Extract the (X, Y) coordinate from the center of the cell holding the provided text.  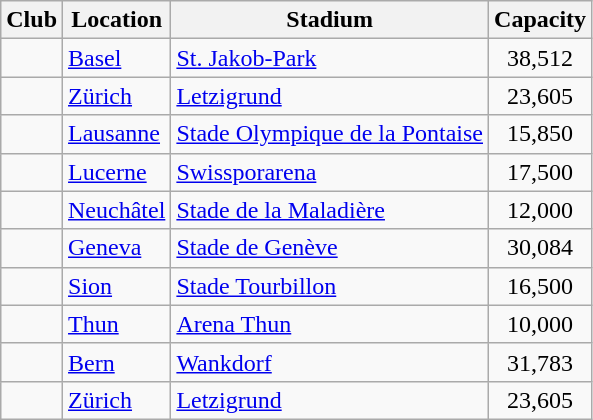
Wankdorf (330, 362)
Thun (117, 324)
38,512 (540, 58)
Swissporarena (330, 172)
Capacity (540, 20)
30,084 (540, 248)
Club (32, 20)
Location (117, 20)
Stade Tourbillon (330, 286)
St. Jakob-Park (330, 58)
17,500 (540, 172)
16,500 (540, 286)
10,000 (540, 324)
Stadium (330, 20)
Bern (117, 362)
Stade de Genève (330, 248)
Stade Olympique de la Pontaise (330, 134)
Lausanne (117, 134)
Basel (117, 58)
Neuchâtel (117, 210)
Lucerne (117, 172)
Geneva (117, 248)
31,783 (540, 362)
Sion (117, 286)
Arena Thun (330, 324)
15,850 (540, 134)
Stade de la Maladière (330, 210)
12,000 (540, 210)
